For the text-containing cell, return its midpoint in [X, Y] coordinate format. 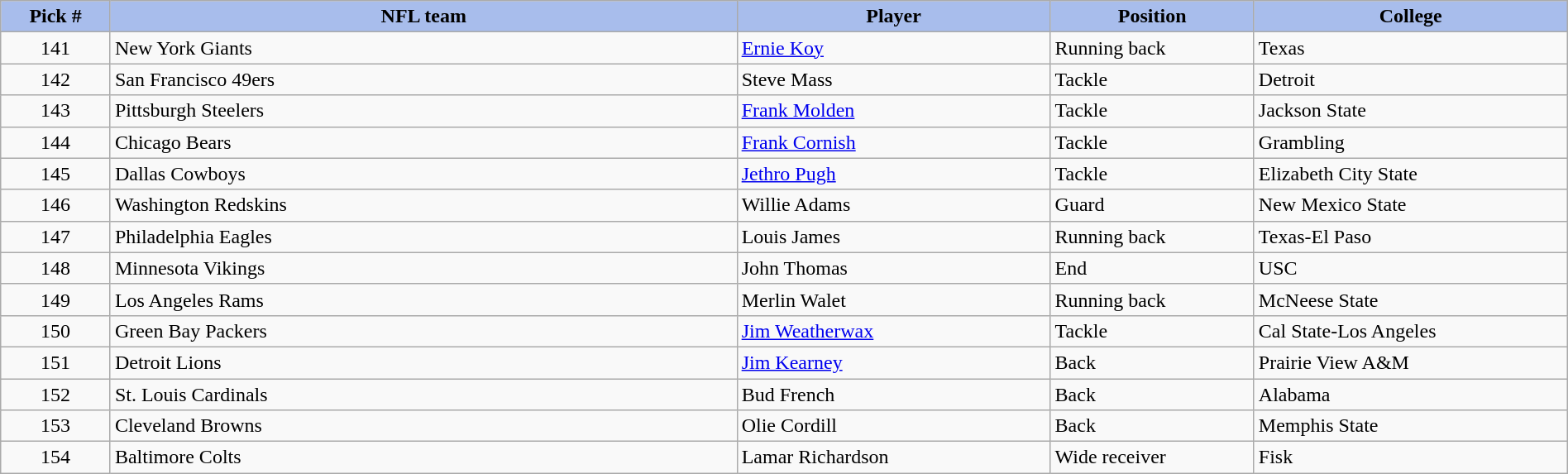
143 [56, 111]
Prairie View A&M [1411, 362]
Alabama [1411, 395]
St. Louis Cardinals [423, 395]
San Francisco 49ers [423, 79]
Los Angeles Rams [423, 299]
Elizabeth City State [1411, 174]
150 [56, 331]
Chicago Bears [423, 142]
141 [56, 48]
End [1152, 268]
147 [56, 237]
151 [56, 362]
Detroit [1411, 79]
New York Giants [423, 48]
148 [56, 268]
Olie Cordill [893, 426]
Frank Cornish [893, 142]
144 [56, 142]
Louis James [893, 237]
Guard [1152, 205]
Jim Weatherwax [893, 331]
Baltimore Colts [423, 457]
McNeese State [1411, 299]
USC [1411, 268]
Dallas Cowboys [423, 174]
Bud French [893, 395]
Texas [1411, 48]
142 [56, 79]
153 [56, 426]
College [1411, 17]
152 [56, 395]
Willie Adams [893, 205]
149 [56, 299]
Cal State-Los Angeles [1411, 331]
Grambling [1411, 142]
Fisk [1411, 457]
154 [56, 457]
Wide receiver [1152, 457]
Pittsburgh Steelers [423, 111]
NFL team [423, 17]
Minnesota Vikings [423, 268]
Philadelphia Eagles [423, 237]
145 [56, 174]
Position [1152, 17]
Memphis State [1411, 426]
146 [56, 205]
Lamar Richardson [893, 457]
Detroit Lions [423, 362]
Merlin Walet [893, 299]
Pick # [56, 17]
Texas-El Paso [1411, 237]
Steve Mass [893, 79]
Jim Kearney [893, 362]
Washington Redskins [423, 205]
Player [893, 17]
Jackson State [1411, 111]
Ernie Koy [893, 48]
Green Bay Packers [423, 331]
Cleveland Browns [423, 426]
Jethro Pugh [893, 174]
New Mexico State [1411, 205]
John Thomas [893, 268]
Frank Molden [893, 111]
